Detect which cell encompasses the target text, then output its (X, Y) center coordinate. 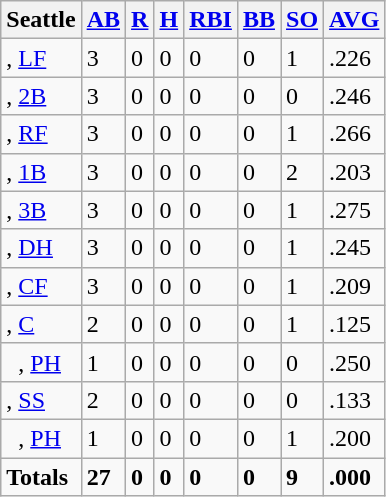
Seattle (41, 20)
Totals (41, 477)
.133 (354, 400)
.275 (354, 210)
AB (103, 20)
, 3B (41, 210)
.209 (354, 286)
, 1B (41, 172)
.246 (354, 96)
.200 (354, 438)
AVG (354, 20)
, LF (41, 58)
.000 (354, 477)
R (140, 20)
, C (41, 324)
, RF (41, 134)
9 (302, 477)
BB (258, 20)
, 2B (41, 96)
RBI (211, 20)
27 (103, 477)
.250 (354, 362)
, SS (41, 400)
.125 (354, 324)
.226 (354, 58)
.245 (354, 248)
, DH (41, 248)
, CF (41, 286)
.266 (354, 134)
SO (302, 20)
.203 (354, 172)
H (169, 20)
